Pinpoint the cell where the given text exists, returning its [x, y] midpoint coordinate. 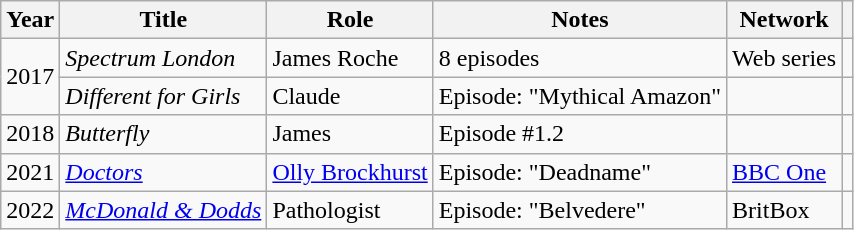
Web series [784, 58]
McDonald & Dodds [164, 210]
Notes [580, 20]
Butterfly [164, 134]
Pathologist [350, 210]
James Roche [350, 58]
Spectrum London [164, 58]
James [350, 134]
Doctors [164, 172]
Different for Girls [164, 96]
8 episodes [580, 58]
2018 [30, 134]
2022 [30, 210]
BritBox [784, 210]
Year [30, 20]
BBC One [784, 172]
Network [784, 20]
2017 [30, 77]
Episode: "Mythical Amazon" [580, 96]
Claude [350, 96]
Title [164, 20]
Olly Brockhurst [350, 172]
Role [350, 20]
Episode: "Deadname" [580, 172]
Episode: "Belvedere" [580, 210]
2021 [30, 172]
Episode #1.2 [580, 134]
